Determine the (X, Y) coordinate at the center of the cell enclosing the given text.  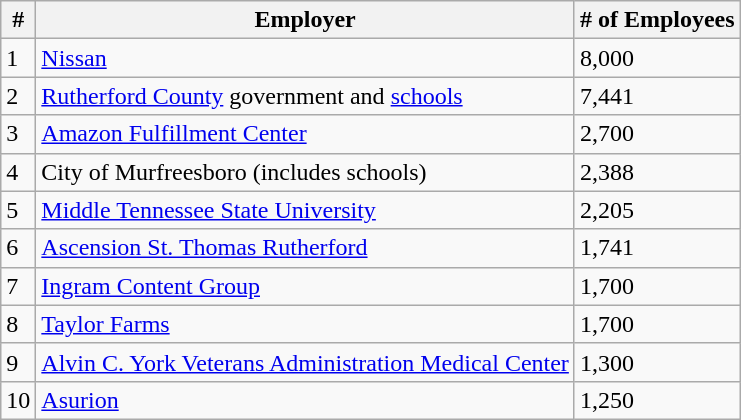
2,205 (657, 210)
5 (18, 210)
8,000 (657, 58)
Middle Tennessee State University (306, 210)
Alvin C. York Veterans Administration Medical Center (306, 362)
7,441 (657, 96)
Employer (306, 20)
7 (18, 286)
10 (18, 400)
Ingram Content Group (306, 286)
1 (18, 58)
Asurion (306, 400)
2 (18, 96)
# of Employees (657, 20)
1,250 (657, 400)
Taylor Farms (306, 324)
9 (18, 362)
2,700 (657, 134)
Ascension St. Thomas Rutherford (306, 248)
3 (18, 134)
# (18, 20)
8 (18, 324)
2,388 (657, 172)
Nissan (306, 58)
City of Murfreesboro (includes schools) (306, 172)
Rutherford County government and schools (306, 96)
Amazon Fulfillment Center (306, 134)
4 (18, 172)
1,741 (657, 248)
1,300 (657, 362)
6 (18, 248)
